Output the (X, Y) coordinate of the center of the cell containing the given text.  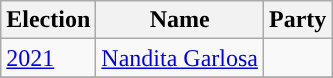
Party (297, 20)
Name (180, 20)
Election (48, 20)
2021 (48, 58)
Nandita Garlosa (180, 58)
